From the cell containing the given text, extract its center point as [X, Y] coordinate. 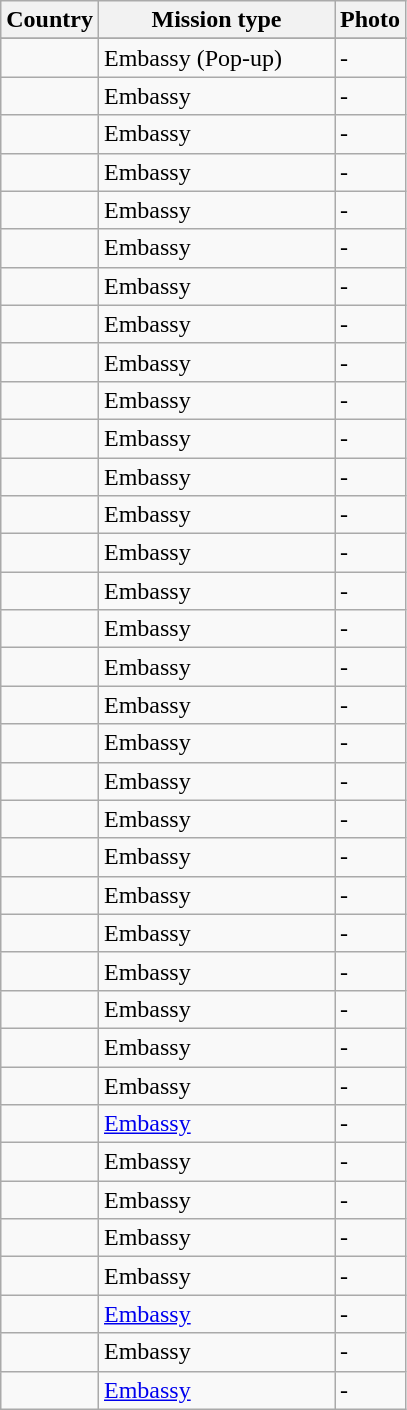
Country [50, 20]
Mission type [216, 20]
Embassy (Pop-up) [216, 58]
Photo [370, 20]
